Locate the cell with the specified text and output its (X, Y) center coordinate. 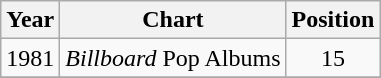
Billboard Pop Albums (173, 58)
15 (333, 58)
Chart (173, 20)
Year (30, 20)
1981 (30, 58)
Position (333, 20)
